For the text-containing cell, return its midpoint in [x, y] coordinate format. 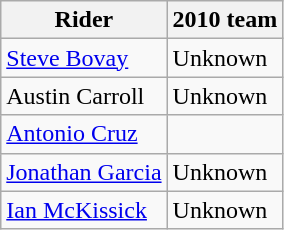
2010 team [225, 20]
Austin Carroll [84, 96]
Steve Bovay [84, 58]
Ian McKissick [84, 210]
Antonio Cruz [84, 134]
Jonathan Garcia [84, 172]
Rider [84, 20]
